Determine the [x, y] coordinate at the center of the cell enclosing the given text.  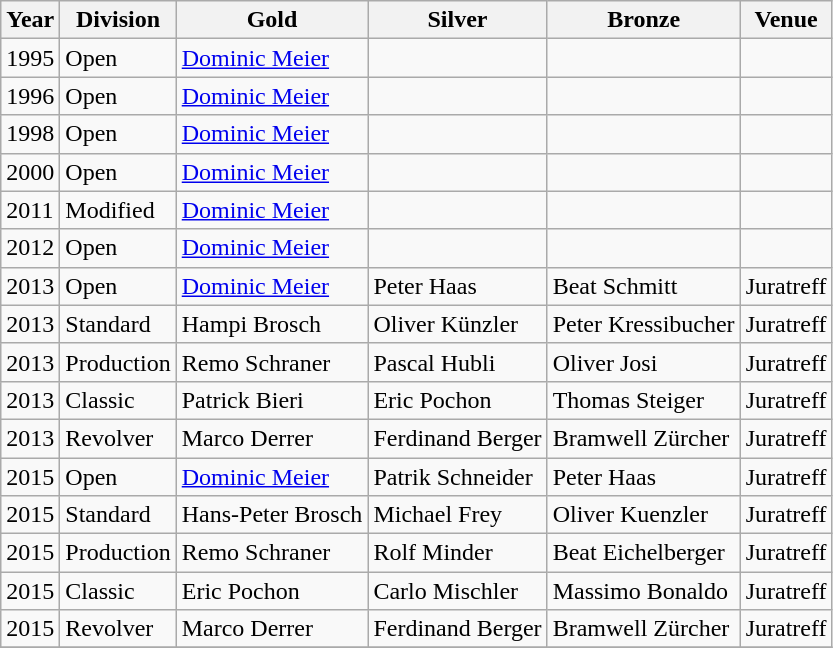
Modified [118, 210]
Rolf Minder [458, 553]
Beat Eichelberger [644, 553]
Silver [458, 20]
Gold [272, 20]
Hampi Brosch [272, 324]
Venue [786, 20]
Patrick Bieri [272, 400]
Year [30, 20]
Carlo Mischler [458, 591]
2000 [30, 172]
Peter Kressibucher [644, 324]
Hans-Peter Brosch [272, 515]
Bronze [644, 20]
Massimo Bonaldo [644, 591]
Patrik Schneider [458, 477]
Pascal Hubli [458, 362]
2011 [30, 210]
1996 [30, 96]
1995 [30, 58]
Division [118, 20]
Thomas Steiger [644, 400]
Oliver Kuenzler [644, 515]
Oliver Künzler [458, 324]
1998 [30, 134]
Oliver Josi [644, 362]
Beat Schmitt [644, 286]
2012 [30, 248]
Michael Frey [458, 515]
